Locate the cell with the specified text and output its [x, y] center coordinate. 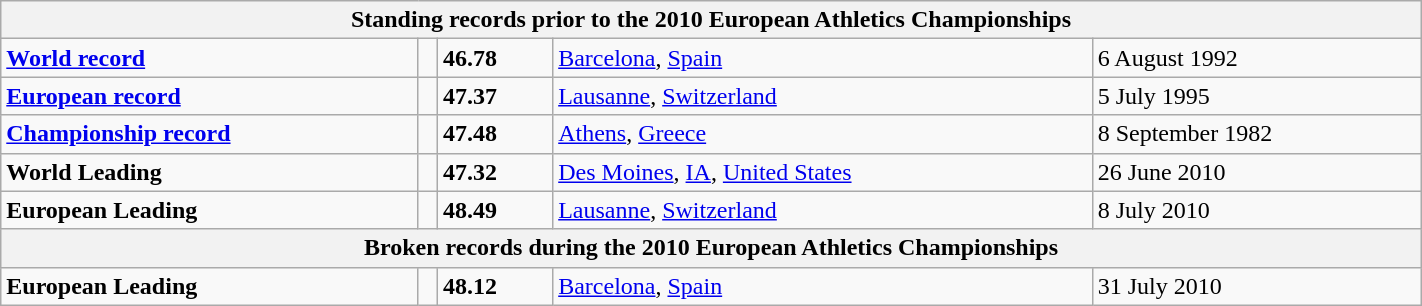
Athens, Greece [822, 134]
8 September 1982 [1256, 134]
47.48 [494, 134]
Standing records prior to the 2010 European Athletics Championships [711, 20]
47.37 [494, 96]
8 July 2010 [1256, 210]
World Leading [210, 172]
6 August 1992 [1256, 58]
World record [210, 58]
46.78 [494, 58]
Broken records during the 2010 European Athletics Championships [711, 248]
31 July 2010 [1256, 286]
Championship record [210, 134]
5 July 1995 [1256, 96]
26 June 2010 [1256, 172]
48.12 [494, 286]
European record [210, 96]
48.49 [494, 210]
47.32 [494, 172]
Des Moines, IA, United States [822, 172]
